Scan for the cell matching the given text and deliver its (x, y) coordinate at center. 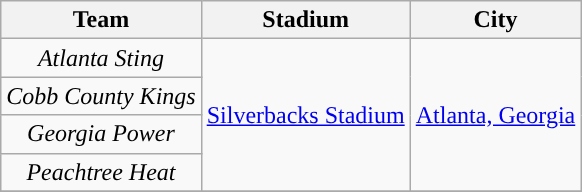
Atlanta Sting (101, 58)
Cobb County Kings (101, 96)
City (496, 20)
Georgia Power (101, 134)
Atlanta, Georgia (496, 115)
Silverbacks Stadium (306, 115)
Stadium (306, 20)
Peachtree Heat (101, 172)
Team (101, 20)
